Output the [x, y] coordinate of the center of the cell containing the given text.  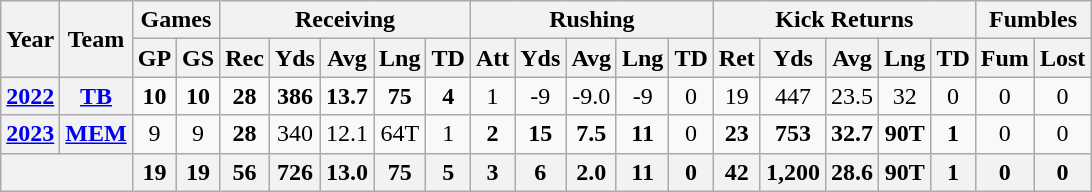
Att [492, 58]
6 [540, 172]
386 [294, 96]
23.5 [852, 96]
TB [96, 96]
4 [448, 96]
Team [96, 39]
2 [492, 134]
Games [176, 20]
23 [736, 134]
28.6 [852, 172]
1,200 [792, 172]
32.7 [852, 134]
340 [294, 134]
2022 [30, 96]
Rec [245, 58]
726 [294, 172]
447 [792, 96]
7.5 [592, 134]
-9.0 [592, 96]
15 [540, 134]
12.1 [346, 134]
Lost [1062, 58]
753 [792, 134]
Receiving [346, 20]
Rushing [592, 20]
3 [492, 172]
13.7 [346, 96]
GS [198, 58]
Ret [736, 58]
GP [154, 58]
Year [30, 39]
Fumbles [1032, 20]
MEM [96, 134]
32 [904, 96]
Fum [1004, 58]
64T [400, 134]
13.0 [346, 172]
2023 [30, 134]
Kick Returns [844, 20]
56 [245, 172]
5 [448, 172]
42 [736, 172]
2.0 [592, 172]
